Return the (x, y) coordinate for the center point of the cell that contains the specified text.  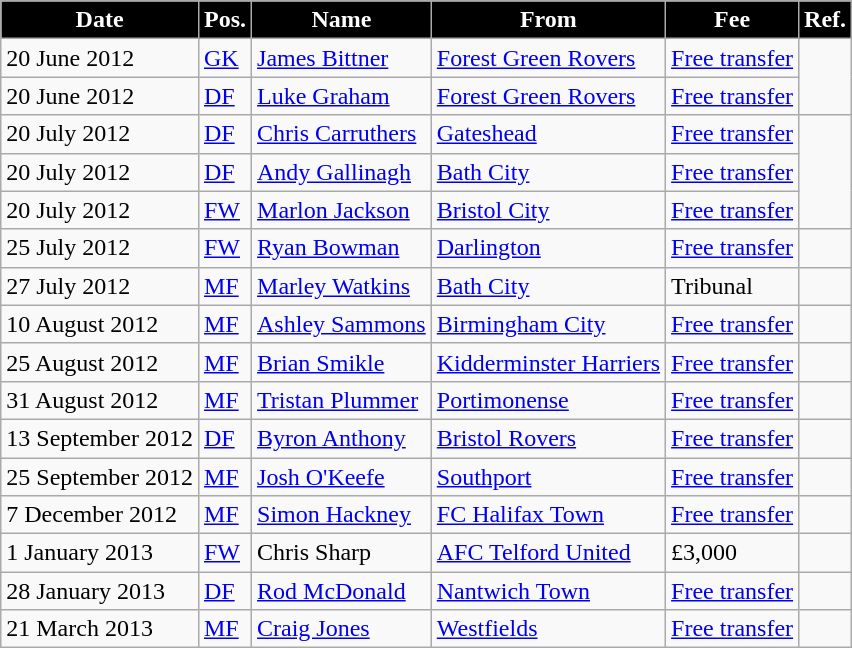
Tristan Plummer (342, 400)
Ashley Sammons (342, 324)
7 December 2012 (100, 515)
Chris Carruthers (342, 134)
27 July 2012 (100, 286)
Gateshead (548, 134)
Marlon Jackson (342, 210)
28 January 2013 (100, 591)
Darlington (548, 248)
Kidderminster Harriers (548, 362)
Name (342, 20)
Rod McDonald (342, 591)
Ryan Bowman (342, 248)
Brian Smikle (342, 362)
Westfields (548, 629)
Chris Sharp (342, 553)
Simon Hackney (342, 515)
25 September 2012 (100, 477)
Date (100, 20)
Josh O'Keefe (342, 477)
Marley Watkins (342, 286)
Tribunal (732, 286)
25 August 2012 (100, 362)
GK (224, 58)
31 August 2012 (100, 400)
Luke Graham (342, 96)
Nantwich Town (548, 591)
1 January 2013 (100, 553)
Pos. (224, 20)
From (548, 20)
10 August 2012 (100, 324)
21 March 2013 (100, 629)
Southport (548, 477)
£3,000 (732, 553)
Portimonense (548, 400)
Fee (732, 20)
James Bittner (342, 58)
AFC Telford United (548, 553)
13 September 2012 (100, 438)
25 July 2012 (100, 248)
Craig Jones (342, 629)
FC Halifax Town (548, 515)
Andy Gallinagh (342, 172)
Ref. (826, 20)
Birmingham City (548, 324)
Byron Anthony (342, 438)
Bristol Rovers (548, 438)
Bristol City (548, 210)
